From the cell containing the given text, extract its center point as [X, Y] coordinate. 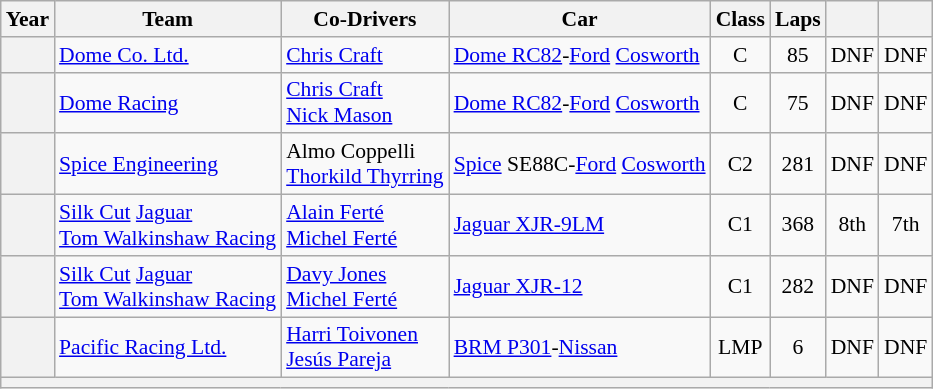
Dome Racing [168, 102]
Spice SE88C-Ford Cosworth [580, 164]
Chris Craft [364, 55]
LMP [740, 348]
Class [740, 19]
Pacific Racing Ltd. [168, 348]
Team [168, 19]
BRM P301-Nissan [580, 348]
C2 [740, 164]
282 [798, 286]
8th [852, 226]
Laps [798, 19]
7th [906, 226]
Alain Ferté Michel Ferté [364, 226]
Spice Engineering [168, 164]
Car [580, 19]
Davy Jones Michel Ferté [364, 286]
281 [798, 164]
368 [798, 226]
Harri Toivonen Jesús Pareja [364, 348]
Co-Drivers [364, 19]
Dome Co. Ltd. [168, 55]
85 [798, 55]
Jaguar XJR-12 [580, 286]
Year [28, 19]
Almo Coppelli Thorkild Thyrring [364, 164]
Jaguar XJR-9LM [580, 226]
6 [798, 348]
Chris Craft Nick Mason [364, 102]
75 [798, 102]
